Pinpoint the cell where the given text exists, returning its [X, Y] midpoint coordinate. 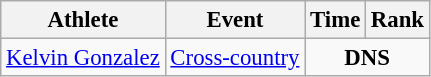
Rank [398, 20]
Kelvin Gonzalez [83, 58]
Athlete [83, 20]
Time [336, 20]
Cross-country [235, 58]
Event [235, 20]
DNS [368, 58]
